Find where the given text appears and provide that cell's center as (X, Y) coordinate. 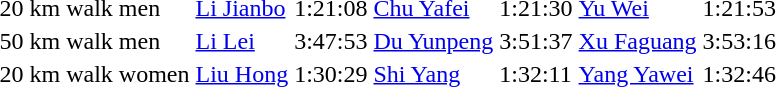
Du Yunpeng (434, 41)
3:51:37 (536, 41)
Li Lei (242, 41)
Xu Faguang (638, 41)
3:47:53 (331, 41)
